From the cell containing the given text, extract its center point as (X, Y) coordinate. 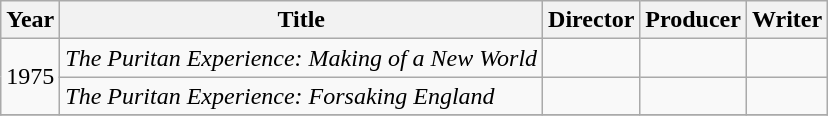
The Puritan Experience: Forsaking England (302, 96)
Director (592, 20)
The Puritan Experience: Making of a New World (302, 58)
Producer (694, 20)
Year (30, 20)
Title (302, 20)
1975 (30, 77)
Writer (786, 20)
